Identify which cell holds the provided text, then report its [X, Y] central coordinate. 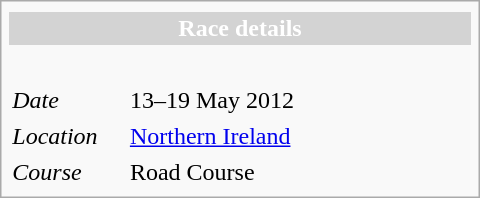
Course [66, 172]
Date [66, 100]
Road Course [299, 172]
Race details [240, 28]
Location [66, 136]
Northern Ireland [299, 136]
13–19 May 2012 [299, 100]
